For the text-containing cell, return its midpoint in [X, Y] coordinate format. 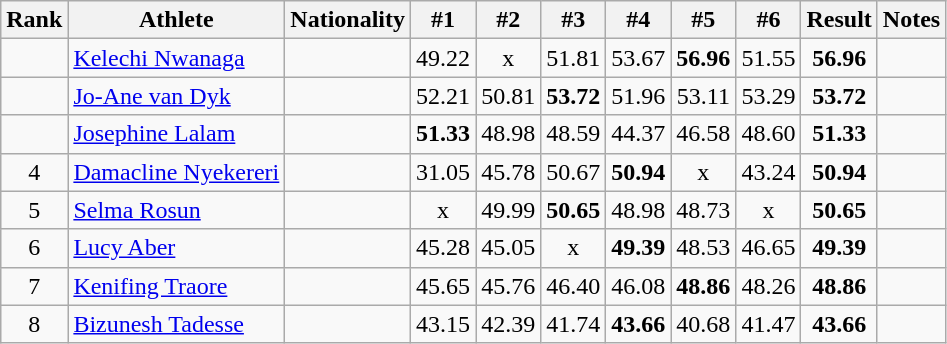
Selma Rosun [176, 210]
#5 [704, 20]
Notes [911, 20]
#4 [638, 20]
Bizunesh Tadesse [176, 324]
7 [34, 286]
44.37 [638, 134]
48.73 [704, 210]
41.47 [768, 324]
46.65 [768, 248]
46.58 [704, 134]
48.59 [574, 134]
#6 [768, 20]
6 [34, 248]
50.81 [508, 96]
#1 [444, 20]
50.67 [574, 172]
Jo-Ane van Dyk [176, 96]
Kelechi Nwanaga [176, 58]
45.28 [444, 248]
48.60 [768, 134]
45.05 [508, 248]
43.24 [768, 172]
8 [34, 324]
Lucy Aber [176, 248]
52.21 [444, 96]
49.22 [444, 58]
Damacline Nyekereri [176, 172]
#2 [508, 20]
Rank [34, 20]
40.68 [704, 324]
Josephine Lalam [176, 134]
4 [34, 172]
45.76 [508, 286]
46.40 [574, 286]
5 [34, 210]
53.11 [704, 96]
48.53 [704, 248]
48.26 [768, 286]
51.81 [574, 58]
46.08 [638, 286]
Kenifing Traore [176, 286]
42.39 [508, 324]
51.55 [768, 58]
31.05 [444, 172]
51.96 [638, 96]
Result [839, 20]
53.29 [768, 96]
Athlete [176, 20]
Nationality [348, 20]
45.78 [508, 172]
41.74 [574, 324]
45.65 [444, 286]
43.15 [444, 324]
53.67 [638, 58]
49.99 [508, 210]
#3 [574, 20]
